Return (X, Y) of the center of cell containing provided text 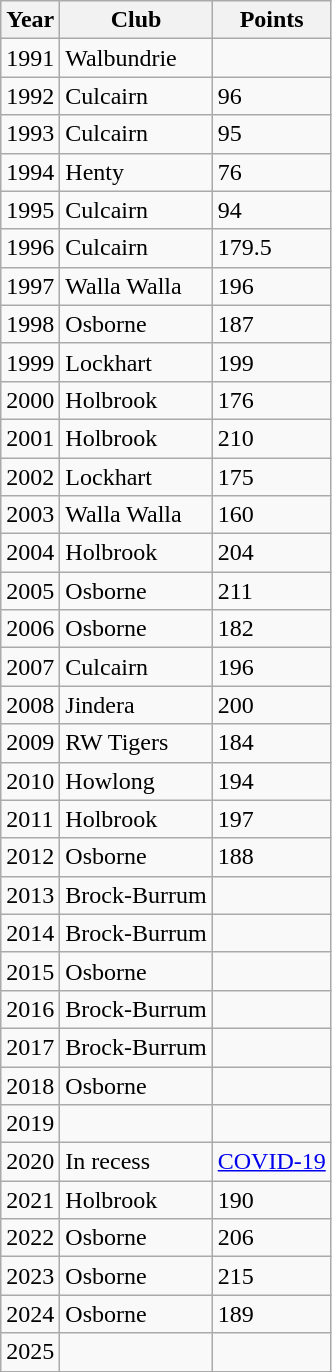
188 (272, 857)
94 (272, 210)
210 (272, 438)
184 (272, 743)
RW Tigers (136, 743)
2010 (30, 781)
2025 (30, 1352)
Points (272, 20)
2003 (30, 515)
2006 (30, 629)
194 (272, 781)
2014 (30, 933)
1993 (30, 134)
160 (272, 515)
2008 (30, 705)
2015 (30, 971)
2013 (30, 895)
206 (272, 1238)
2000 (30, 400)
76 (272, 172)
2009 (30, 743)
197 (272, 819)
2001 (30, 438)
2018 (30, 1085)
COVID-19 (272, 1162)
211 (272, 591)
179.5 (272, 248)
182 (272, 629)
2007 (30, 667)
1991 (30, 58)
Walbundrie (136, 58)
2023 (30, 1276)
Howlong (136, 781)
96 (272, 96)
1998 (30, 324)
189 (272, 1314)
215 (272, 1276)
2024 (30, 1314)
187 (272, 324)
95 (272, 134)
1995 (30, 210)
200 (272, 705)
In recess (136, 1162)
2020 (30, 1162)
2016 (30, 1009)
199 (272, 362)
1992 (30, 96)
1994 (30, 172)
2021 (30, 1200)
Year (30, 20)
Jindera (136, 705)
Henty (136, 172)
2012 (30, 857)
2011 (30, 819)
1997 (30, 286)
2022 (30, 1238)
204 (272, 553)
1999 (30, 362)
175 (272, 477)
2004 (30, 553)
176 (272, 400)
2017 (30, 1047)
2002 (30, 477)
2005 (30, 591)
Club (136, 20)
190 (272, 1200)
2019 (30, 1124)
1996 (30, 248)
